Identify which cell holds the provided text, then report its (x, y) central coordinate. 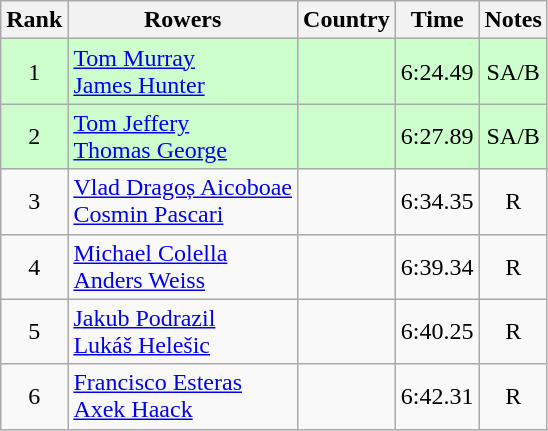
Jakub PodrazilLukáš Helešic (183, 332)
6:40.25 (437, 332)
Rank (34, 20)
6:34.35 (437, 202)
Michael ColellaAnders Weiss (183, 266)
3 (34, 202)
Time (437, 20)
2 (34, 136)
Tom JefferyThomas George (183, 136)
5 (34, 332)
Country (347, 20)
6:24.49 (437, 72)
Tom MurrayJames Hunter (183, 72)
Notes (513, 20)
6:27.89 (437, 136)
Francisco EsterasAxek Haack (183, 396)
6:42.31 (437, 396)
Vlad Dragoș AicoboaeCosmin Pascari (183, 202)
6 (34, 396)
1 (34, 72)
6:39.34 (437, 266)
4 (34, 266)
Rowers (183, 20)
